For the text-containing cell, return its midpoint in [X, Y] coordinate format. 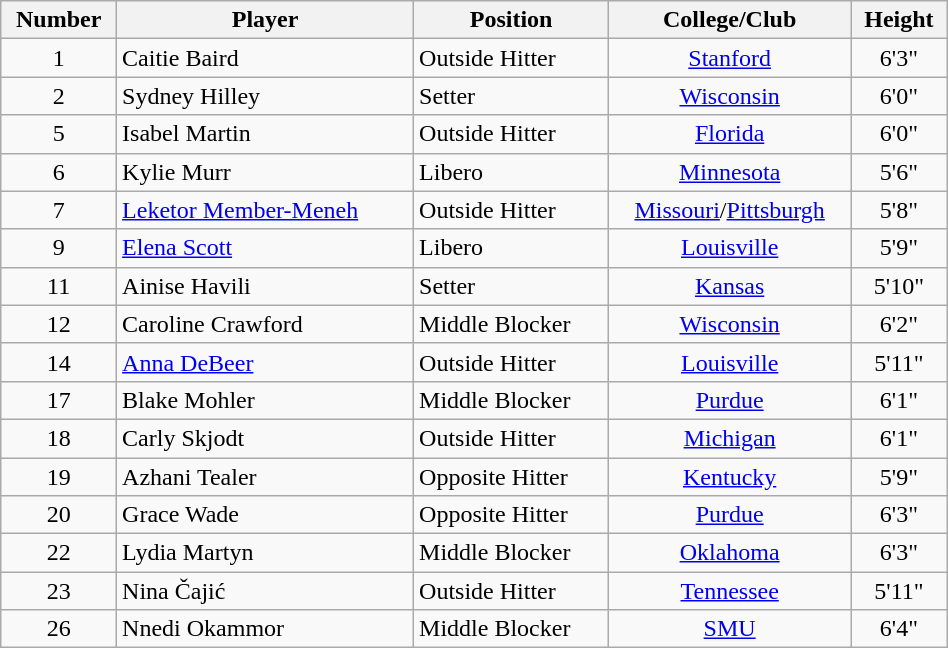
26 [59, 629]
22 [59, 553]
23 [59, 591]
7 [59, 210]
Isabel Martin [266, 134]
College/Club [730, 20]
Kylie Murr [266, 172]
9 [59, 248]
Anna DeBeer [266, 362]
5'10" [900, 286]
5 [59, 134]
19 [59, 477]
Carly Skjodt [266, 438]
11 [59, 286]
12 [59, 324]
Caroline Crawford [266, 324]
Tennessee [730, 591]
6 [59, 172]
Michigan [730, 438]
Missouri/Pittsburgh [730, 210]
17 [59, 400]
20 [59, 515]
Ainise Havili [266, 286]
Height [900, 20]
Grace Wade [266, 515]
6'4" [900, 629]
SMU [730, 629]
Stanford [730, 58]
14 [59, 362]
Number [59, 20]
Azhani Tealer [266, 477]
Nina Čajić [266, 591]
5'8" [900, 210]
6'2" [900, 324]
Florida [730, 134]
Caitie Baird [266, 58]
Elena Scott [266, 248]
Kentucky [730, 477]
Lydia Martyn [266, 553]
Kansas [730, 286]
Minnesota [730, 172]
Position [512, 20]
Oklahoma [730, 553]
2 [59, 96]
Sydney Hilley [266, 96]
Player [266, 20]
5'6" [900, 172]
Nnedi Okammor [266, 629]
18 [59, 438]
Leketor Member-Meneh [266, 210]
Blake Mohler [266, 400]
1 [59, 58]
